From the cell containing the given text, extract its center point as (x, y) coordinate. 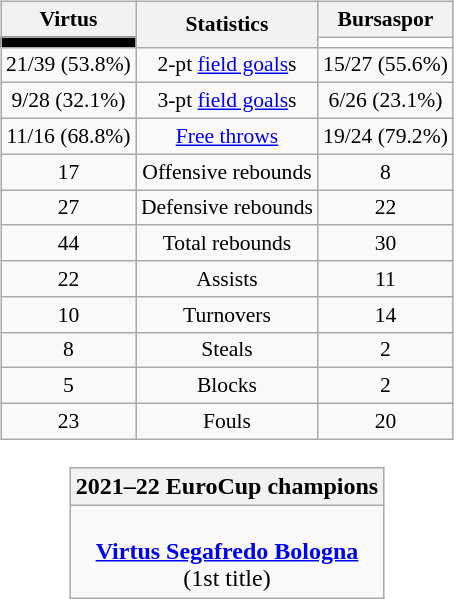
20 (386, 421)
5 (68, 386)
14 (386, 314)
15/27 (55.6%) (386, 65)
Virtus Segafredo Bologna(1st title) (226, 551)
27 (68, 208)
17 (68, 172)
Statistics (227, 24)
19/24 (79.2%) (386, 136)
3-pt field goalss (227, 101)
9/28 (32.1%) (68, 101)
Defensive rebounds (227, 208)
Turnovers (227, 314)
44 (68, 243)
21/39 (53.8%) (68, 65)
2-pt field goalss (227, 65)
30 (386, 243)
2021–22 EuroCup champions (226, 486)
10 (68, 314)
Steals (227, 350)
23 (68, 421)
Total rebounds (227, 243)
Blocks (227, 386)
Bursaspor (386, 19)
Assists (227, 279)
6/26 (23.1%) (386, 101)
Fouls (227, 421)
Free throws (227, 136)
Offensive rebounds (227, 172)
11/16 (68.8%) (68, 136)
11 (386, 279)
Virtus (68, 19)
